Identify which cell holds the provided text, then report its [x, y] central coordinate. 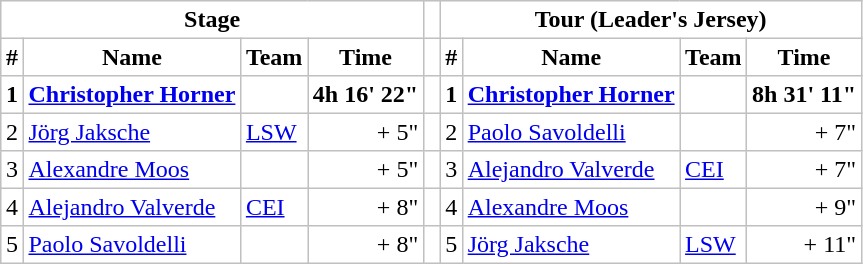
8h 31' 11" [804, 95]
Stage [212, 20]
+ 11" [804, 245]
+ 9" [804, 207]
Tour (Leader's Jersey) [650, 20]
4h 16' 22" [366, 95]
